Return (x, y) of the center of cell containing provided text 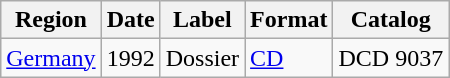
DCD 9037 (391, 58)
CD (289, 58)
Catalog (391, 20)
Format (289, 20)
Region (51, 20)
Germany (51, 58)
Date (130, 20)
Dossier (202, 58)
Label (202, 20)
1992 (130, 58)
